Return the (X, Y) coordinate for the center point of the cell that contains the specified text.  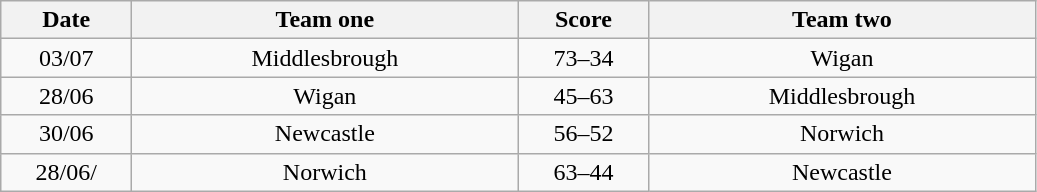
56–52 (584, 134)
73–34 (584, 58)
30/06 (66, 134)
28/06/ (66, 172)
63–44 (584, 172)
Team two (842, 20)
Score (584, 20)
45–63 (584, 96)
Date (66, 20)
Team one (325, 20)
03/07 (66, 58)
28/06 (66, 96)
